Extract the (X, Y) coordinate from the center of the cell holding the provided text.  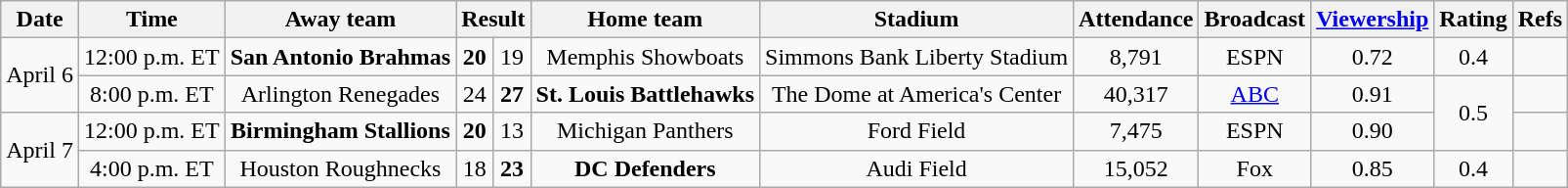
Simmons Bank Liberty Stadium (916, 57)
0.85 (1373, 168)
Date (40, 20)
Viewership (1373, 20)
April 7 (40, 150)
Home team (645, 20)
Result (493, 20)
Houston Roughnecks (340, 168)
19 (512, 57)
18 (475, 168)
0.91 (1373, 94)
4:00 p.m. ET (151, 168)
Time (151, 20)
0.90 (1373, 131)
St. Louis Battlehawks (645, 94)
Memphis Showboats (645, 57)
Refs (1540, 20)
27 (512, 94)
April 6 (40, 75)
Fox (1254, 168)
Michigan Panthers (645, 131)
Stadium (916, 20)
0.72 (1373, 57)
Rating (1473, 20)
DC Defenders (645, 168)
0.5 (1473, 113)
13 (512, 131)
7,475 (1136, 131)
Arlington Renegades (340, 94)
8:00 p.m. ET (151, 94)
24 (475, 94)
23 (512, 168)
15,052 (1136, 168)
Audi Field (916, 168)
Attendance (1136, 20)
The Dome at America's Center (916, 94)
Away team (340, 20)
8,791 (1136, 57)
Broadcast (1254, 20)
Birmingham Stallions (340, 131)
ABC (1254, 94)
Ford Field (916, 131)
San Antonio Brahmas (340, 57)
40,317 (1136, 94)
